Determine the (x, y) coordinate at the center of the cell enclosing the given text.  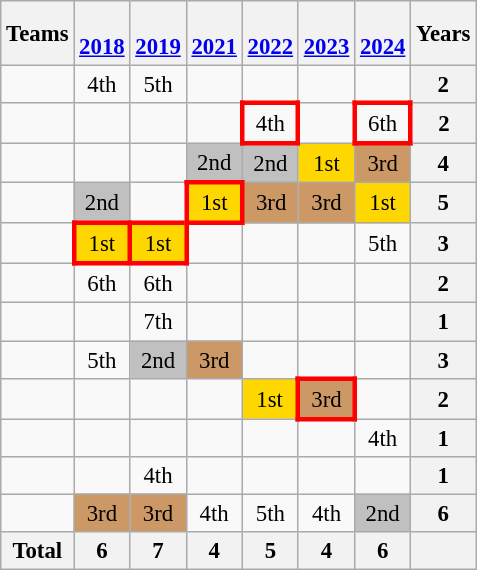
7 (158, 551)
Years (444, 34)
2022 (270, 34)
2018 (102, 34)
Total (38, 551)
2024 (383, 34)
7th (158, 322)
2019 (158, 34)
Teams (38, 34)
2021 (214, 34)
2023 (326, 34)
